Locate the cell with the specified text and output its (x, y) center coordinate. 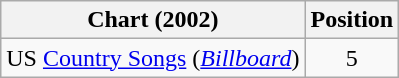
Position (352, 20)
US Country Songs (Billboard) (153, 58)
5 (352, 58)
Chart (2002) (153, 20)
